For the text-containing cell, return its midpoint in [X, Y] coordinate format. 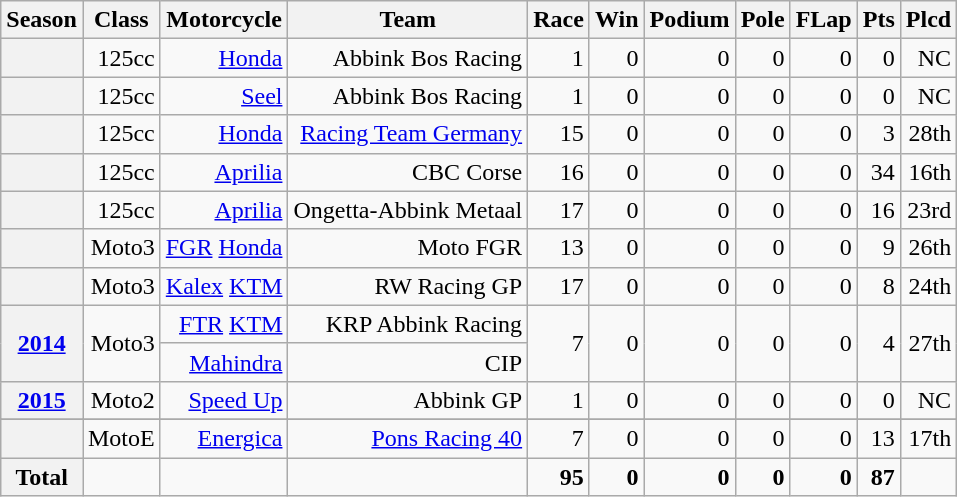
Podium [690, 20]
Moto FGR [408, 248]
Motorcycle [224, 20]
2014 [42, 343]
16th [928, 172]
Abbink GP [408, 400]
Pons Racing 40 [408, 438]
Season [42, 20]
Win [616, 20]
MotoE [121, 438]
FGR Honda [224, 248]
Seel [224, 96]
Racing Team Germany [408, 134]
Class [121, 20]
Speed Up [224, 400]
Pts [878, 20]
2015 [42, 400]
CBC Corse [408, 172]
15 [559, 134]
27th [928, 343]
23rd [928, 210]
4 [878, 343]
8 [878, 286]
RW Racing GP [408, 286]
34 [878, 172]
Total [42, 477]
26th [928, 248]
FLap [824, 20]
9 [878, 248]
KRP Abbink Racing [408, 324]
FTR KTM [224, 324]
Pole [762, 20]
Ongetta-Abbink Metaal [408, 210]
Kalex KTM [224, 286]
Energica [224, 438]
Mahindra [224, 362]
CIP [408, 362]
28th [928, 134]
17th [928, 438]
Plcd [928, 20]
24th [928, 286]
Team [408, 20]
87 [878, 477]
3 [878, 134]
Race [559, 20]
95 [559, 477]
Moto2 [121, 400]
